Detect which cell encompasses the target text, then output its (x, y) center coordinate. 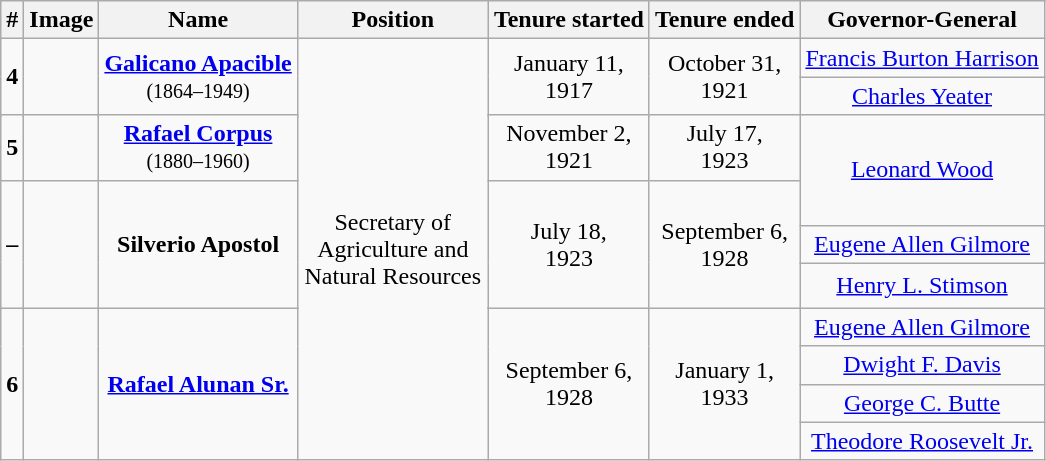
Name (198, 20)
Theodore Roosevelt Jr. (922, 441)
Tenure started (568, 20)
January 11,1917 (568, 77)
Governor-General (922, 20)
Rafael Corpus(1880–1960) (198, 148)
October 31,1921 (724, 77)
6 (12, 384)
Francis Burton Harrison (922, 58)
George C. Butte (922, 403)
Secretary of Agriculture and Natural Resources (392, 250)
– (12, 244)
Charles Yeater (922, 96)
Henry L. Stimson (922, 286)
Position (392, 20)
Leonard Wood (922, 170)
January 1,1933 (724, 384)
Galicano Apacible(1864–1949) (198, 77)
4 (12, 77)
# (12, 20)
Image (62, 20)
Rafael Alunan Sr. (198, 384)
Silverio Apostol (198, 244)
July 18,1923 (568, 244)
Tenure ended (724, 20)
July 17,1923 (724, 148)
November 2,1921 (568, 148)
5 (12, 148)
Dwight F. Davis (922, 365)
